Return the [x, y] coordinate for the center point of the cell that contains the specified text.  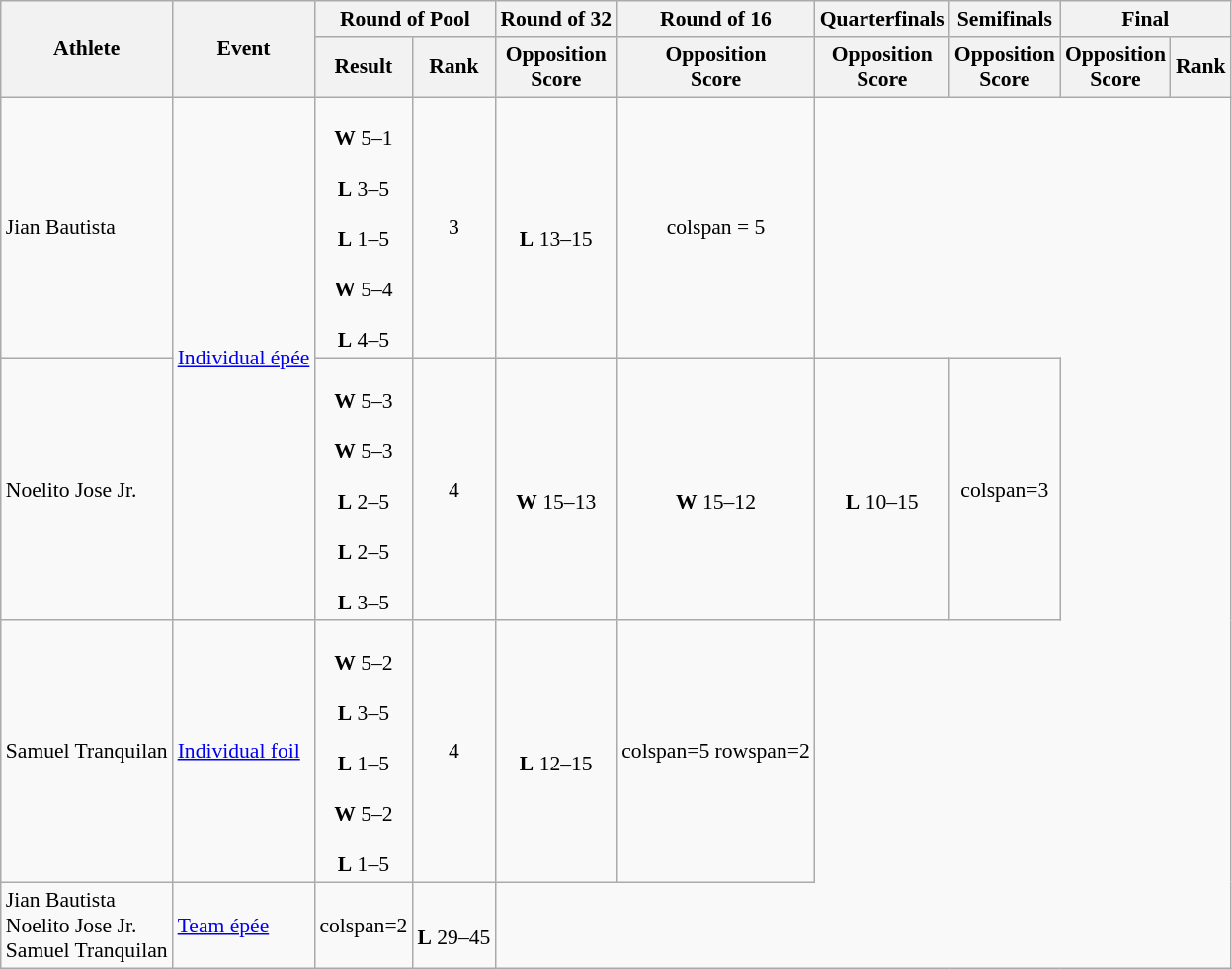
colspan=5 rowspan=2 [715, 751]
3 [453, 227]
W 15–13 [555, 490]
Round of Pool [405, 19]
Semifinals [1005, 19]
L 13–15 [555, 227]
W 5–3W 5–3L 2–5L 2–5L 3–5 [364, 490]
W 5–1L 3–5L 1–5W 5–4L 4–5 [364, 227]
L 12–15 [555, 751]
Final [1146, 19]
Individual épée [244, 359]
colspan=3 [1005, 490]
Noelito Jose Jr. [87, 490]
Result [364, 67]
L 29–45 [453, 925]
W 15–12 [715, 490]
Team épée [244, 925]
Quarterfinals [882, 19]
Samuel Tranquilan [87, 751]
Jian BautistaNoelito Jose Jr.Samuel Tranquilan [87, 925]
L 10–15 [882, 490]
Round of 32 [555, 19]
colspan=2 [364, 925]
Event [244, 49]
Athlete [87, 49]
colspan = 5 [715, 227]
Jian Bautista [87, 227]
Individual foil [244, 751]
W 5–2L 3–5L 1–5W 5–2L 1–5 [364, 751]
Round of 16 [715, 19]
